Capture the cell that displays the provided text and extract its (X, Y) central coordinate. 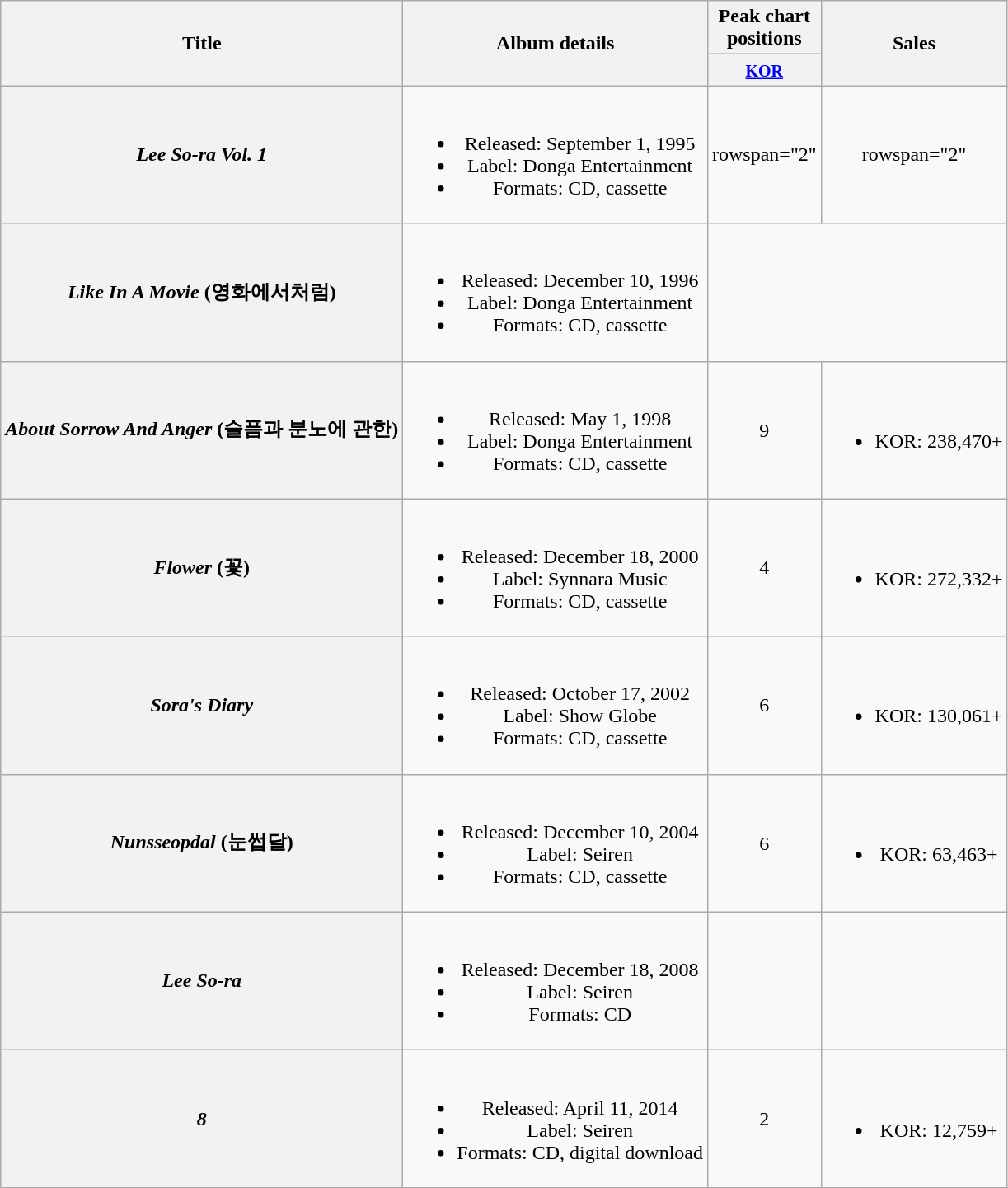
Released: December 18, 2000Label: Synnara MusicFormats: CD, cassette (556, 567)
2 (765, 1118)
Released: April 11, 2014Label: SeirenFormats: CD, digital download (556, 1118)
KOR: 12,759+ (914, 1118)
Like In A Movie (영화에서처럼) (202, 292)
4 (765, 567)
KOR: 130,061+ (914, 706)
Released: September 1, 1995Label: Donga EntertainmentFormats: CD, cassette (556, 155)
Released: October 17, 2002Label: Show GlobeFormats: CD, cassette (556, 706)
KOR: 272,332+ (914, 567)
Lee So-ra Vol. 1 (202, 155)
Released: December 18, 2008Label: SeirenFormats: CD (556, 981)
Flower (꽃) (202, 567)
KOR: 63,463+ (914, 843)
Released: May 1, 1998Label: Donga EntertainmentFormats: CD, cassette (556, 430)
Released: December 10, 1996Label: Donga EntertainmentFormats: CD, cassette (556, 292)
About Sorrow And Anger (슬픔과 분노에 관한) (202, 430)
Nunsseopdal (눈썹달) (202, 843)
KOR: 238,470+ (914, 430)
Peak chart positions (765, 28)
Released: December 10, 2004Label: SeirenFormats: CD, cassette (556, 843)
Sora's Diary (202, 706)
Sales (914, 43)
Lee So-ra (202, 981)
Title (202, 43)
9 (765, 430)
8 (202, 1118)
Album details (556, 43)
KOR (765, 70)
